Return (x, y) of the center of cell containing provided text 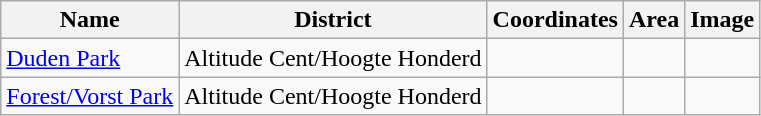
Image (722, 20)
District (333, 20)
Name (90, 20)
Coordinates (555, 20)
Duden Park (90, 58)
Area (654, 20)
Forest/Vorst Park (90, 96)
